Return the (x, y) coordinate for the center point of the cell that contains the specified text.  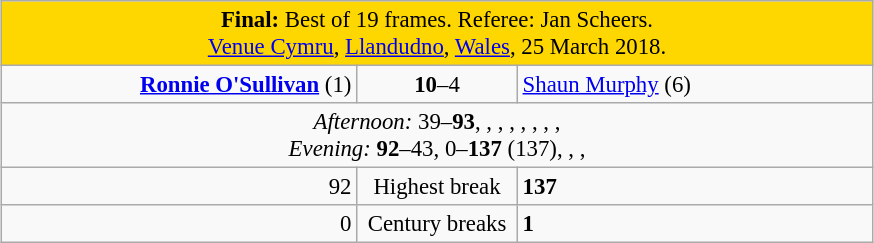
Shaun Murphy (6) (695, 85)
Afternoon: 39–93, , , , , , , , Evening: 92–43, 0–137 (137), , , (437, 136)
10–4 (438, 85)
137 (695, 187)
Century breaks (438, 224)
Final: Best of 19 frames. Referee: Jan Scheers.Venue Cymru, Llandudno, Wales, 25 March 2018. (437, 34)
0 (179, 224)
Highest break (438, 187)
1 (695, 224)
Ronnie O'Sullivan (1) (179, 85)
92 (179, 187)
